Identify which cell holds the provided text, then report its [x, y] central coordinate. 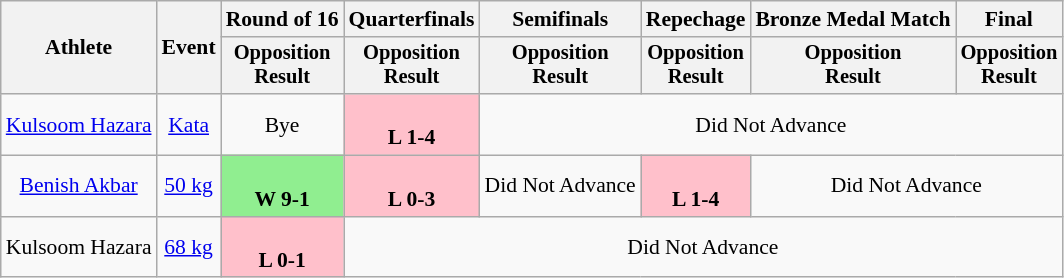
Quarterfinals [412, 19]
Event [189, 48]
Benish Akbar [79, 186]
Final [1010, 19]
L 0-3 [412, 186]
Kata [189, 124]
Semifinals [560, 19]
Bye [282, 124]
68 kg [189, 248]
Athlete [79, 48]
Round of 16 [282, 19]
L 0-1 [282, 248]
Repechage [696, 19]
50 kg [189, 186]
Bronze Medal Match [852, 19]
W 9-1 [282, 186]
